Detect which cell encompasses the target text, then output its (x, y) center coordinate. 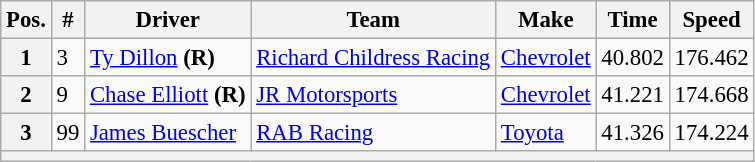
9 (68, 95)
174.224 (712, 133)
Toyota (546, 133)
41.221 (632, 95)
Pos. (26, 20)
174.668 (712, 95)
James Buescher (168, 133)
2 (26, 95)
99 (68, 133)
176.462 (712, 58)
Speed (712, 20)
Time (632, 20)
40.802 (632, 58)
Richard Childress Racing (374, 58)
Ty Dillon (R) (168, 58)
RAB Racing (374, 133)
Team (374, 20)
41.326 (632, 133)
Chase Elliott (R) (168, 95)
1 (26, 58)
# (68, 20)
JR Motorsports (374, 95)
Make (546, 20)
Driver (168, 20)
